For the text-containing cell, return its midpoint in (x, y) coordinate format. 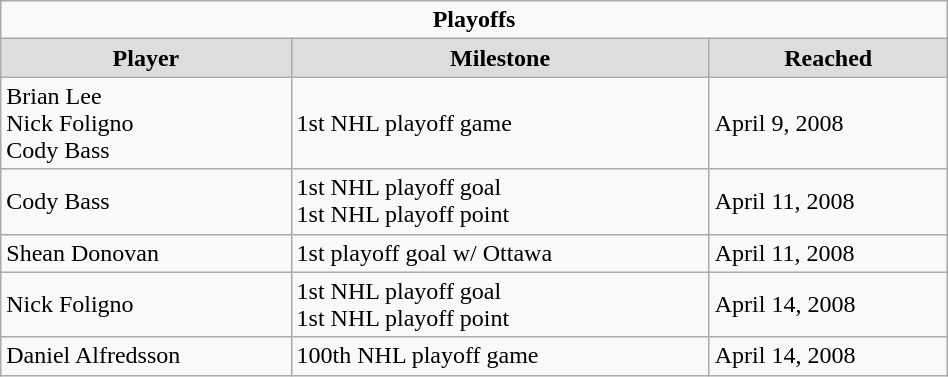
Daniel Alfredsson (146, 356)
Shean Donovan (146, 253)
1st playoff goal w/ Ottawa (500, 253)
Player (146, 58)
Reached (828, 58)
Cody Bass (146, 202)
1st NHL playoff game (500, 123)
Nick Foligno (146, 304)
Playoffs (474, 20)
April 9, 2008 (828, 123)
Brian LeeNick FolignoCody Bass (146, 123)
Milestone (500, 58)
100th NHL playoff game (500, 356)
